Search for the cell housing the specified text and yield its (x, y) center coordinate. 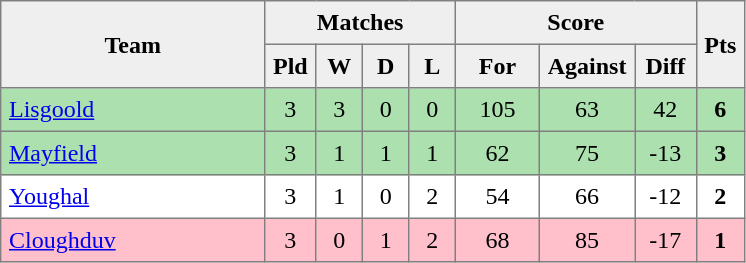
W (339, 66)
For (497, 66)
Youghal (133, 197)
-13 (666, 153)
Team (133, 44)
105 (497, 110)
66 (586, 197)
Lisgoold (133, 110)
42 (666, 110)
85 (586, 240)
Matches (360, 23)
Diff (666, 66)
Against (586, 66)
54 (497, 197)
D (385, 66)
Pld (290, 66)
68 (497, 240)
-12 (666, 197)
62 (497, 153)
Mayfield (133, 153)
Cloughduv (133, 240)
Score (576, 23)
75 (586, 153)
6 (720, 110)
-17 (666, 240)
L (432, 66)
Pts (720, 44)
63 (586, 110)
